Capture the cell that displays the provided text and extract its (x, y) central coordinate. 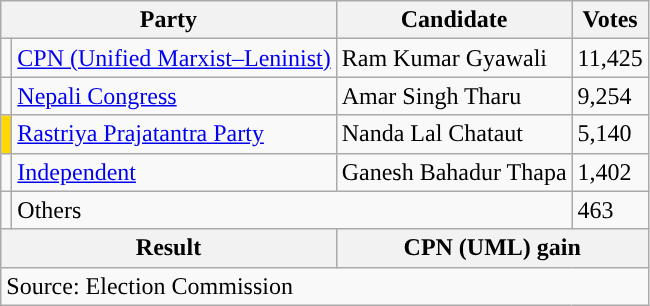
Nanda Lal Chataut (454, 134)
Amar Singh Tharu (454, 96)
Rastriya Prajatantra Party (174, 134)
1,402 (610, 172)
11,425 (610, 58)
Independent (174, 172)
5,140 (610, 134)
Ram Kumar Gyawali (454, 58)
CPN (UML) gain (492, 248)
Result (168, 248)
Votes (610, 20)
Others (292, 210)
Nepali Congress (174, 96)
Party (168, 20)
Source: Election Commission (324, 286)
CPN (Unified Marxist–Leninist) (174, 58)
463 (610, 210)
9,254 (610, 96)
Ganesh Bahadur Thapa (454, 172)
Candidate (454, 20)
